Return the (X, Y) coordinate for the center point of the cell that contains the specified text.  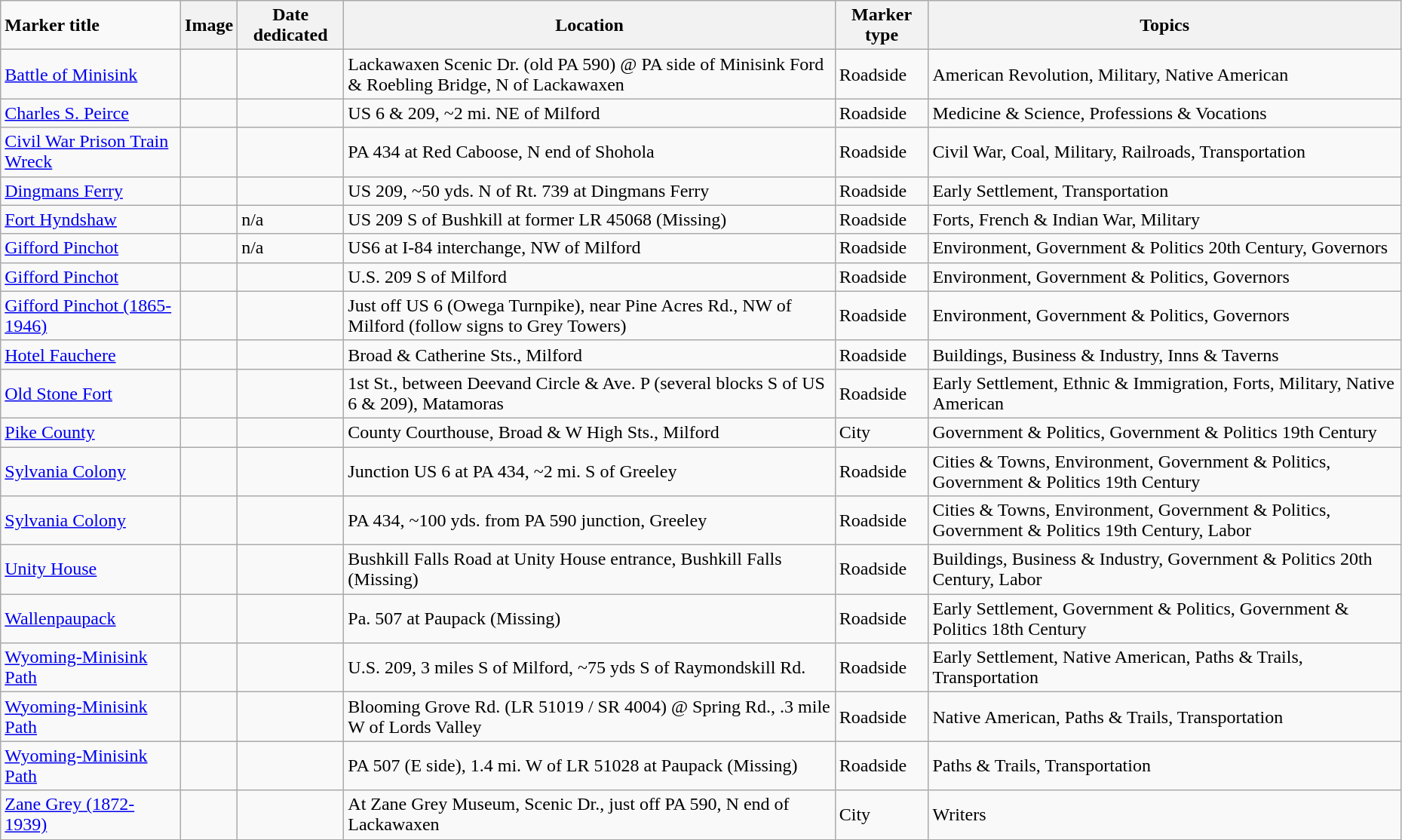
Marker title (91, 26)
Hotel Fauchere (91, 354)
US 209, ~50 yds. N of Rt. 739 at Dingmans Ferry (590, 191)
Pike County (91, 432)
Cities & Towns, Environment, Government & Politics, Government & Politics 19th Century, Labor (1164, 520)
Medicine & Science, Professions & Vocations (1164, 113)
PA 507 (E side), 1.4 mi. W of LR 51028 at Paupack (Missing) (590, 766)
Wallenpaupack (91, 618)
Just off US 6 (Owega Turnpike), near Pine Acres Rd., NW of Milford (follow signs to Grey Towers) (590, 315)
US 209 S of Bushkill at former LR 45068 (Missing) (590, 219)
PA 434 at Red Caboose, N end of Shohola (590, 152)
Image (210, 26)
Civil War Prison Train Wreck (91, 152)
Topics (1164, 26)
U.S. 209, 3 miles S of Milford, ~75 yds S of Raymondskill Rd. (590, 668)
Dingmans Ferry (91, 191)
Date dedicated (291, 26)
Cities & Towns, Environment, Government & Politics, Government & Politics 19th Century (1164, 471)
Zane Grey (1872-1939) (91, 814)
1st St., between Deevand Circle & Ave. P (several blocks S of US 6 & 209), Matamoras (590, 394)
Writers (1164, 814)
Civil War, Coal, Military, Railroads, Transportation (1164, 152)
Early Settlement, Transportation (1164, 191)
Battle of Minisink (91, 74)
PA 434, ~100 yds. from PA 590 junction, Greeley (590, 520)
Native American, Paths & Trails, Transportation (1164, 716)
Buildings, Business & Industry, Inns & Taverns (1164, 354)
Unity House (91, 570)
American Revolution, Military, Native American (1164, 74)
U.S. 209 S of Milford (590, 277)
Location (590, 26)
Early Settlement, Government & Politics, Government & Politics 18th Century (1164, 618)
Marker type (882, 26)
Buildings, Business & Industry, Government & Politics 20th Century, Labor (1164, 570)
Environment, Government & Politics 20th Century, Governors (1164, 248)
US6 at I-84 interchange, NW of Milford (590, 248)
Bushkill Falls Road at Unity House entrance, Bushkill Falls (Missing) (590, 570)
Forts, French & Indian War, Military (1164, 219)
Early Settlement, Ethnic & Immigration, Forts, Military, Native American (1164, 394)
Pa. 507 at Paupack (Missing) (590, 618)
Charles S. Peirce (91, 113)
Old Stone Fort (91, 394)
Gifford Pinchot (1865-1946) (91, 315)
Government & Politics, Government & Politics 19th Century (1164, 432)
US 6 & 209, ~2 mi. NE of Milford (590, 113)
Paths & Trails, Transportation (1164, 766)
Lackawaxen Scenic Dr. (old PA 590) @ PA side of Minisink Ford & Roebling Bridge, N of Lackawaxen (590, 74)
Junction US 6 at PA 434, ~2 mi. S of Greeley (590, 471)
Blooming Grove Rd. (LR 51019 / SR 4004) @ Spring Rd., .3 mile W of Lords Valley (590, 716)
County Courthouse, Broad & W High Sts., Milford (590, 432)
Fort Hyndshaw (91, 219)
Broad & Catherine Sts., Milford (590, 354)
Early Settlement, Native American, Paths & Trails, Transportation (1164, 668)
At Zane Grey Museum, Scenic Dr., just off PA 590, N end of Lackawaxen (590, 814)
